Provide the (X, Y) coordinate of the cell's center where the given text is located.  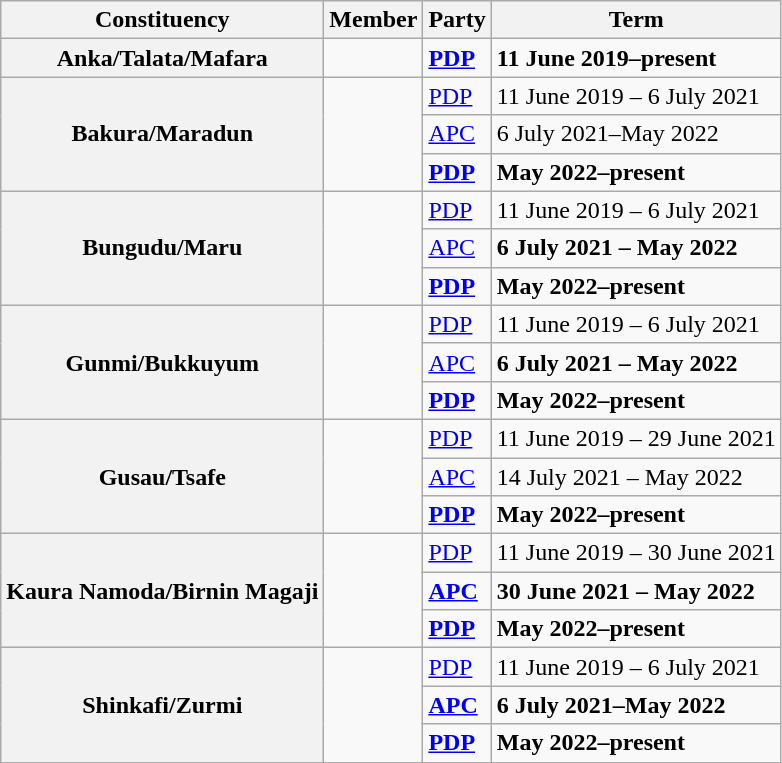
Bungudu/Maru (162, 248)
Shinkafi/Zurmi (162, 705)
Bakura/Maradun (162, 134)
11 June 2019 – 30 June 2021 (636, 553)
Kaura Namoda/Birnin Magaji (162, 591)
Party (457, 20)
Constituency (162, 20)
Term (636, 20)
30 June 2021 – May 2022 (636, 591)
Anka/Talata/Mafara (162, 58)
14 July 2021 – May 2022 (636, 477)
11 June 2019–present (636, 58)
Gusau/Tsafe (162, 476)
Gunmi/Bukkuyum (162, 362)
11 June 2019 – 29 June 2021 (636, 438)
Member (374, 20)
